Pinpoint the cell where the given text exists, returning its (X, Y) midpoint coordinate. 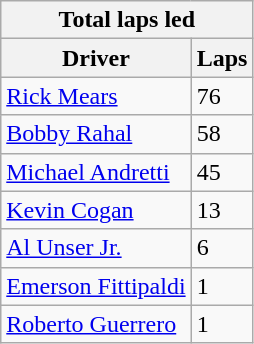
6 (222, 248)
Total laps led (127, 20)
Michael Andretti (96, 172)
13 (222, 210)
Bobby Rahal (96, 134)
Al Unser Jr. (96, 248)
Emerson Fittipaldi (96, 286)
Kevin Cogan (96, 210)
76 (222, 96)
45 (222, 172)
Rick Mears (96, 96)
Driver (96, 58)
58 (222, 134)
Laps (222, 58)
Roberto Guerrero (96, 324)
